For the text-containing cell, return its midpoint in (X, Y) coordinate format. 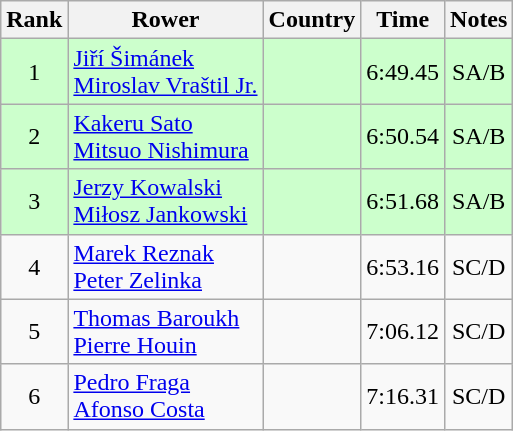
6:49.45 (403, 72)
6 (34, 396)
Thomas BaroukhPierre Houin (166, 332)
2 (34, 136)
Rower (166, 20)
5 (34, 332)
3 (34, 202)
7:16.31 (403, 396)
Notes (479, 20)
Jiří ŠimánekMiroslav Vraštil Jr. (166, 72)
1 (34, 72)
Country (312, 20)
Jerzy KowalskiMiłosz Jankowski (166, 202)
6:53.16 (403, 266)
6:50.54 (403, 136)
Pedro FragaAfonso Costa (166, 396)
Kakeru SatoMitsuo Nishimura (166, 136)
4 (34, 266)
Time (403, 20)
7:06.12 (403, 332)
Marek ReznakPeter Zelinka (166, 266)
Rank (34, 20)
6:51.68 (403, 202)
